Determine the [x, y] coordinate at the center of the cell enclosing the given text.  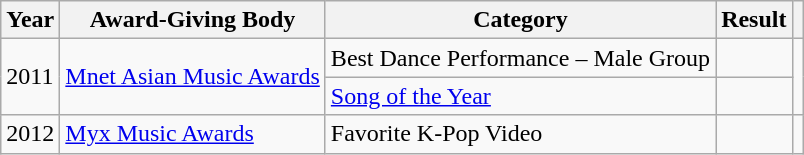
Song of the Year [520, 96]
Year [30, 20]
Myx Music Awards [193, 134]
2012 [30, 134]
Result [754, 20]
Favorite K-Pop Video [520, 134]
Best Dance Performance – Male Group [520, 58]
2011 [30, 77]
Category [520, 20]
Mnet Asian Music Awards [193, 77]
Award-Giving Body [193, 20]
